Identify which cell holds the provided text, then report its [x, y] central coordinate. 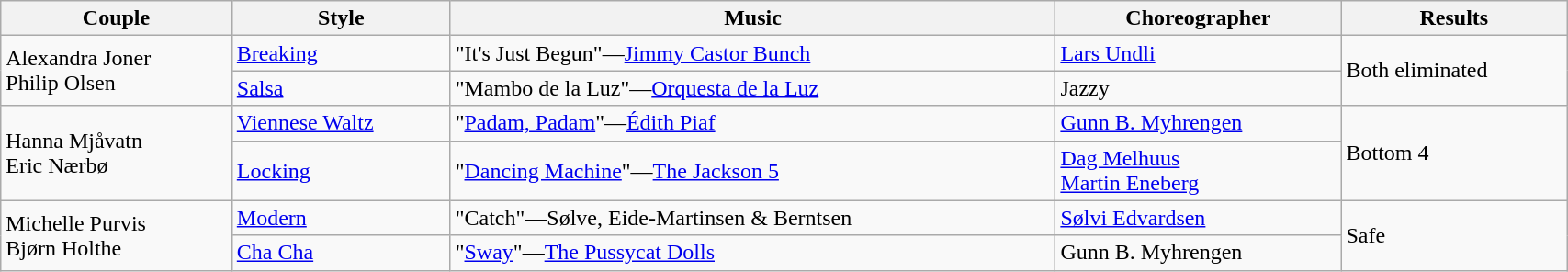
"Mambo de la Luz"—Orquesta de la Luz [753, 88]
"Sway"—The Pussycat Dolls [753, 253]
Alexandra JonerPhilip Olsen [117, 71]
Michelle PurvisBjørn Holthe [117, 235]
Both eliminated [1454, 71]
Lars Undli [1198, 53]
Locking [341, 171]
"Catch"—Sølve, Eide-Martinsen & Berntsen [753, 218]
Bottom 4 [1454, 153]
Couple [117, 18]
Cha Cha [341, 253]
"Padam, Padam"—Édith Piaf [753, 123]
Viennese Waltz [341, 123]
Breaking [341, 53]
Style [341, 18]
Sølvi Edvardsen [1198, 218]
Salsa [341, 88]
Hanna MjåvatnEric Nærbø [117, 153]
"Dancing Machine"—The Jackson 5 [753, 171]
Results [1454, 18]
Dag MelhuusMartin Eneberg [1198, 171]
Choreographer [1198, 18]
Jazzy [1198, 88]
"It's Just Begun"—Jimmy Castor Bunch [753, 53]
Modern [341, 218]
Music [753, 18]
Safe [1454, 235]
